Locate the cell with the specified text and output its [x, y] center coordinate. 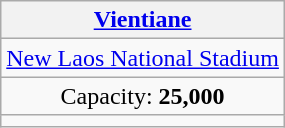
Capacity: 25,000 [143, 96]
New Laos National Stadium [143, 58]
Vientiane [143, 20]
